From the cell containing the given text, extract its center point as [X, Y] coordinate. 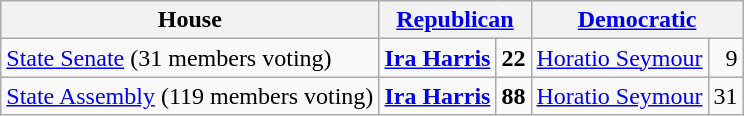
88 [514, 96]
State Senate (31 members voting) [190, 58]
31 [726, 96]
State Assembly (119 members voting) [190, 96]
House [190, 20]
22 [514, 58]
Democratic [637, 20]
Republican [455, 20]
9 [726, 58]
